Scan for the cell matching the given text and deliver its (x, y) coordinate at center. 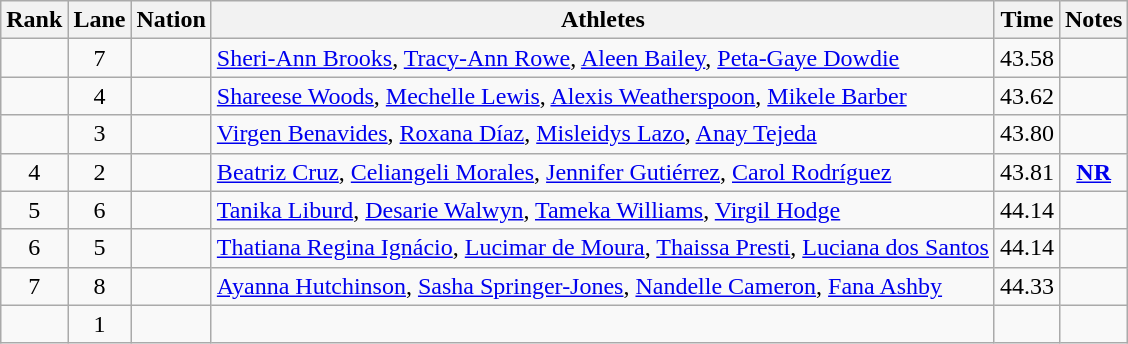
Time (1026, 20)
43.62 (1026, 96)
Rank (34, 20)
NR (1093, 172)
Notes (1093, 20)
2 (100, 172)
Ayanna Hutchinson, Sasha Springer-Jones, Nandelle Cameron, Fana Ashby (602, 286)
Virgen Benavides, Roxana Díaz, Misleidys Lazo, Anay Tejeda (602, 134)
43.81 (1026, 172)
1 (100, 324)
44.33 (1026, 286)
Athletes (602, 20)
Lane (100, 20)
Beatriz Cruz, Celiangeli Morales, Jennifer Gutiérrez, Carol Rodríguez (602, 172)
Nation (171, 20)
Sheri-Ann Brooks, Tracy-Ann Rowe, Aleen Bailey, Peta-Gaye Dowdie (602, 58)
Thatiana Regina Ignácio, Lucimar de Moura, Thaissa Presti, Luciana dos Santos (602, 248)
3 (100, 134)
43.80 (1026, 134)
Tanika Liburd, Desarie Walwyn, Tameka Williams, Virgil Hodge (602, 210)
Shareese Woods, Mechelle Lewis, Alexis Weatherspoon, Mikele Barber (602, 96)
8 (100, 286)
43.58 (1026, 58)
